Detect which cell encompasses the target text, then output its [x, y] center coordinate. 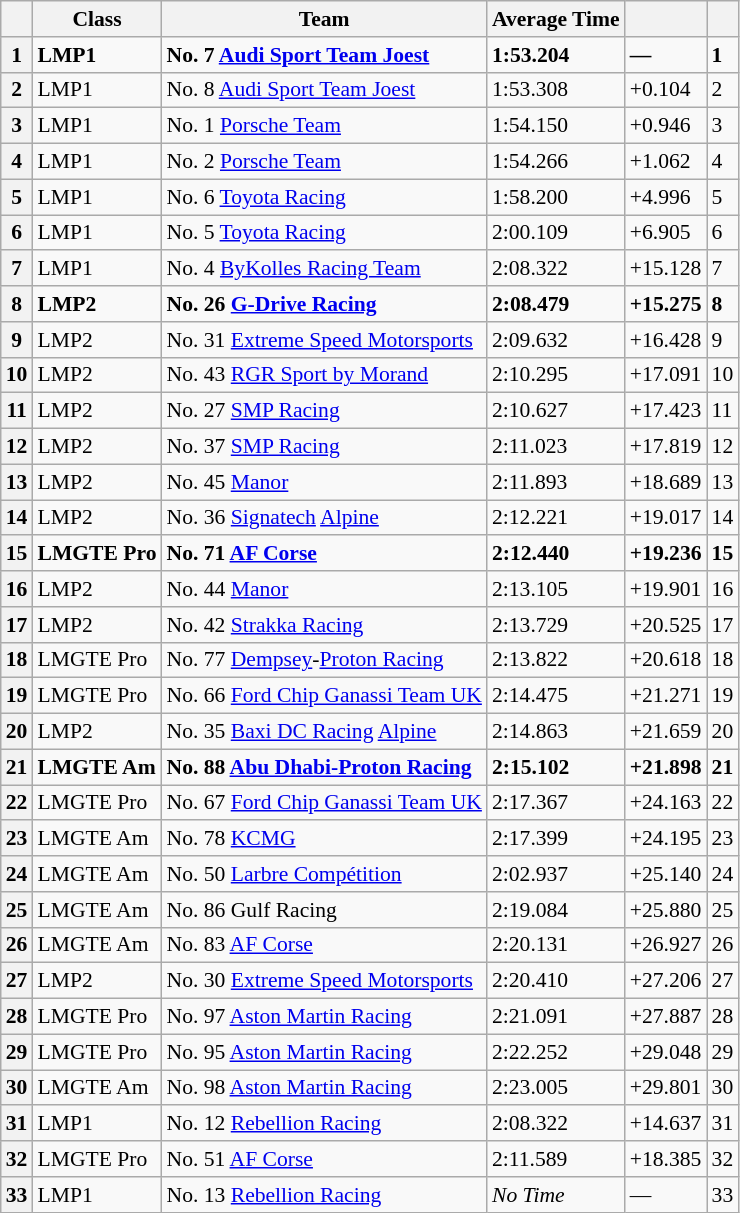
2:14.863 [556, 732]
+15.275 [666, 304]
2:21.091 [556, 1017]
No. 43 RGR Sport by Morand [324, 375]
Average Time [556, 19]
No. 35 Baxi DC Racing Alpine [324, 732]
+19.236 [666, 554]
2:02.937 [556, 874]
+18.689 [666, 482]
+26.927 [666, 945]
No. 30 Extreme Speed Motorsports [324, 981]
No. 71 AF Corse [324, 554]
2:13.822 [556, 660]
No. 77 Dempsey-Proton Racing [324, 660]
2:12.221 [556, 518]
2:11.893 [556, 482]
No. 95 Aston Martin Racing [324, 1052]
+21.659 [666, 732]
+27.206 [666, 981]
2:13.105 [556, 589]
2:23.005 [556, 1088]
+17.423 [666, 411]
+18.385 [666, 1159]
+25.880 [666, 910]
2:22.252 [556, 1052]
No Time [556, 1195]
No. 51 AF Corse [324, 1159]
+25.140 [666, 874]
+24.195 [666, 839]
No. 45 Manor [324, 482]
+24.163 [666, 803]
1:54.150 [556, 126]
+20.525 [666, 625]
No. 27 SMP Racing [324, 411]
+1.062 [666, 162]
+21.898 [666, 767]
No. 42 Strakka Racing [324, 625]
2:20.131 [556, 945]
2:14.475 [556, 696]
+21.271 [666, 696]
+17.091 [666, 375]
Team [324, 19]
+27.887 [666, 1017]
2:12.440 [556, 554]
+16.428 [666, 340]
No. 36 Signatech Alpine [324, 518]
No. 7 Audi Sport Team Joest [324, 55]
No. 88 Abu Dhabi-Proton Racing [324, 767]
No. 86 Gulf Racing [324, 910]
No. 6 Toyota Racing [324, 197]
No. 5 Toyota Racing [324, 233]
No. 1 Porsche Team [324, 126]
No. 13 Rebellion Racing [324, 1195]
No. 83 AF Corse [324, 945]
2:17.399 [556, 839]
No. 12 Rebellion Racing [324, 1124]
2:15.102 [556, 767]
No. 44 Manor [324, 589]
+29.048 [666, 1052]
+29.801 [666, 1088]
+19.901 [666, 589]
2:10.295 [556, 375]
+6.905 [666, 233]
No. 26 G-Drive Racing [324, 304]
No. 37 SMP Racing [324, 447]
2:11.023 [556, 447]
+19.017 [666, 518]
1:53.204 [556, 55]
No. 31 Extreme Speed Motorsports [324, 340]
2:09.632 [556, 340]
No. 2 Porsche Team [324, 162]
+15.128 [666, 269]
No. 8 Audi Sport Team Joest [324, 90]
2:13.729 [556, 625]
2:10.627 [556, 411]
+4.996 [666, 197]
No. 4 ByKolles Racing Team [324, 269]
1:58.200 [556, 197]
2:20.410 [556, 981]
+20.618 [666, 660]
No. 67 Ford Chip Ganassi Team UK [324, 803]
1:53.308 [556, 90]
+14.637 [666, 1124]
No. 98 Aston Martin Racing [324, 1088]
No. 66 Ford Chip Ganassi Team UK [324, 696]
2:17.367 [556, 803]
2:00.109 [556, 233]
+0.104 [666, 90]
No. 97 Aston Martin Racing [324, 1017]
+0.946 [666, 126]
Class [96, 19]
2:08.479 [556, 304]
No. 78 KCMG [324, 839]
No. 50 Larbre Compétition [324, 874]
1:54.266 [556, 162]
+17.819 [666, 447]
2:19.084 [556, 910]
2:11.589 [556, 1159]
